Provide the (x, y) coordinate of the cell's center where the given text is located.  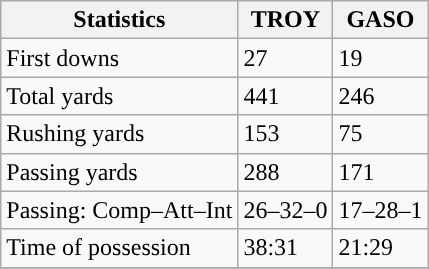
153 (286, 134)
Total yards (120, 96)
Statistics (120, 20)
21:29 (380, 248)
First downs (120, 58)
GASO (380, 20)
Time of possession (120, 248)
441 (286, 96)
Passing: Comp–Att–Int (120, 210)
26–32–0 (286, 210)
27 (286, 58)
Rushing yards (120, 134)
288 (286, 172)
19 (380, 58)
17–28–1 (380, 210)
TROY (286, 20)
75 (380, 134)
246 (380, 96)
171 (380, 172)
Passing yards (120, 172)
38:31 (286, 248)
